Locate the cell with the specified text and output its [x, y] center coordinate. 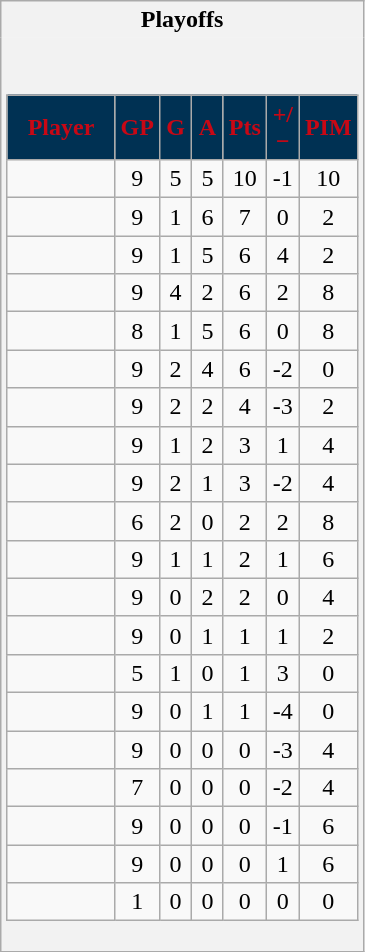
G [175, 128]
GP [137, 128]
Pts [244, 128]
A [208, 128]
+/− [282, 128]
-4 [282, 712]
Playoffs [182, 20]
PIM [328, 128]
Player [61, 128]
